Provide the [x, y] coordinate of the cell's center where the given text is located.  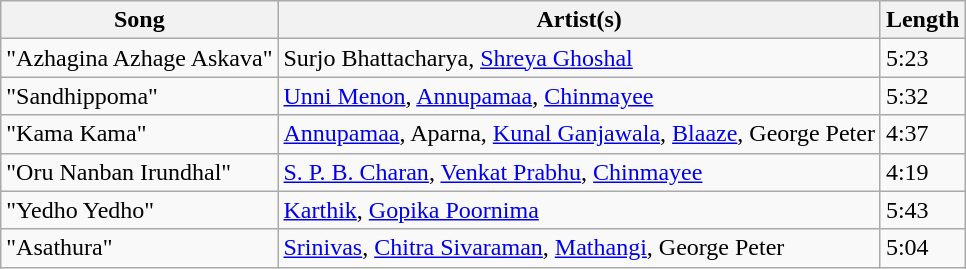
Song [140, 20]
Length [922, 20]
5:43 [922, 210]
"Sandhippoma" [140, 96]
Artist(s) [579, 20]
Surjo Bhattacharya, Shreya Ghoshal [579, 58]
Unni Menon, Annupamaa, Chinmayee [579, 96]
Karthik, Gopika Poornima [579, 210]
4:19 [922, 172]
"Azhagina Azhage Askava" [140, 58]
"Oru Nanban Irundhal" [140, 172]
5:32 [922, 96]
5:04 [922, 248]
Srinivas, Chitra Sivaraman, Mathangi, George Peter [579, 248]
"Asathura" [140, 248]
"Kama Kama" [140, 134]
4:37 [922, 134]
Annupamaa, Aparna, Kunal Ganjawala, Blaaze, George Peter [579, 134]
S. P. B. Charan, Venkat Prabhu, Chinmayee [579, 172]
5:23 [922, 58]
"Yedho Yedho" [140, 210]
